Identify which cell holds the provided text, then report its [x, y] central coordinate. 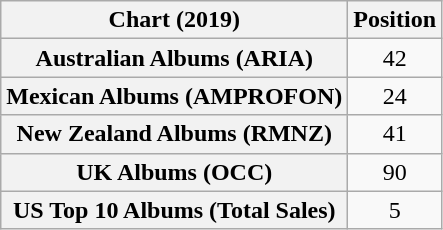
Chart (2019) [174, 20]
UK Albums (OCC) [174, 172]
Position [395, 20]
5 [395, 210]
Australian Albums (ARIA) [174, 58]
US Top 10 Albums (Total Sales) [174, 210]
New Zealand Albums (RMNZ) [174, 134]
24 [395, 96]
Mexican Albums (AMPROFON) [174, 96]
41 [395, 134]
42 [395, 58]
90 [395, 172]
